From the cell containing the given text, extract its center point as (x, y) coordinate. 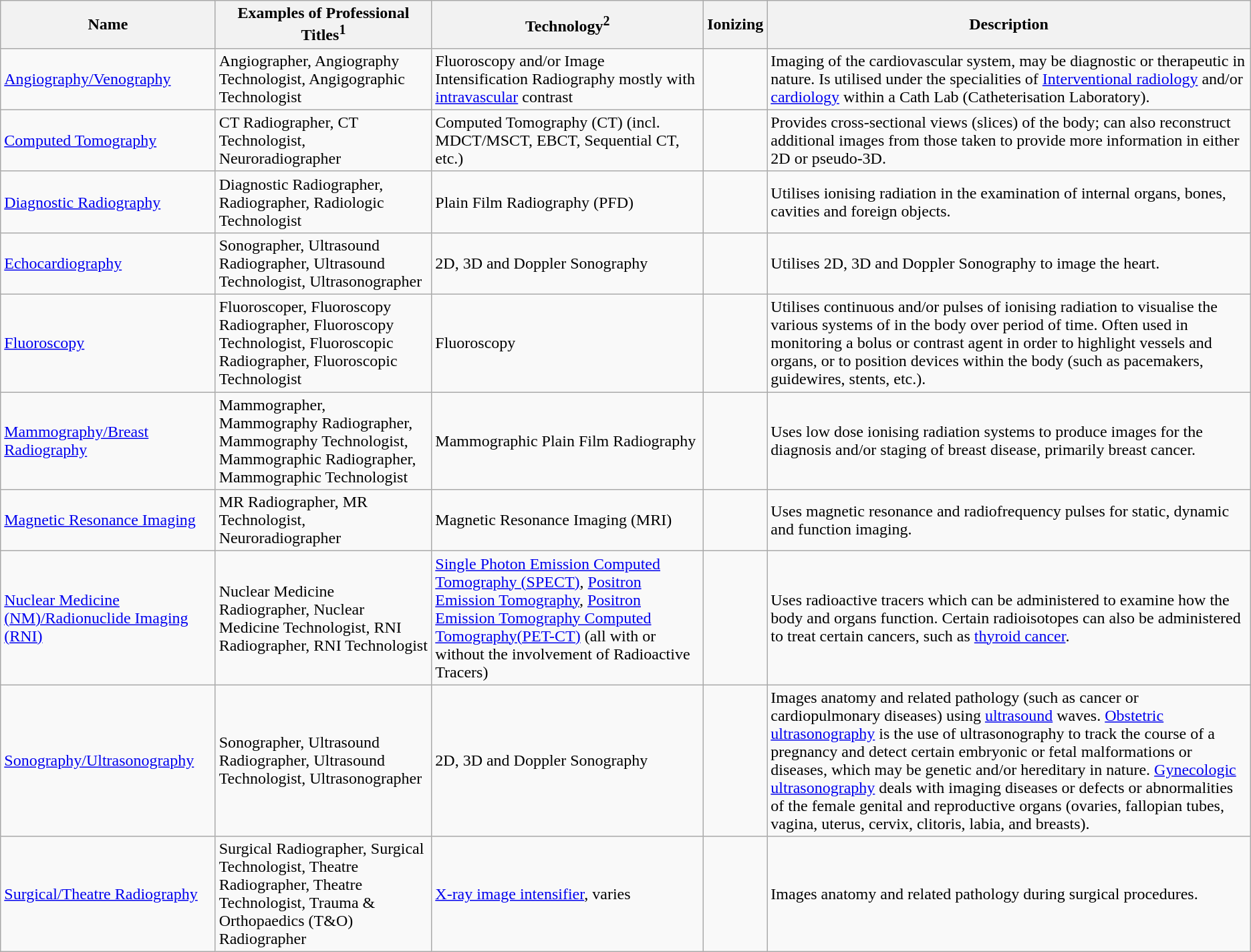
Diagnostic Radiographer, Radiographer, Radiologic Technologist (323, 202)
Mammography/Breast Radiography (108, 441)
Surgical/Theatre Radiography (108, 894)
Name (108, 25)
Fluoroscoper, Fluoroscopy Radiographer, Fluoroscopy Technologist, Fluoroscopic Radiographer, Fluoroscopic Technologist (323, 343)
MR Radiographer, MR Technologist, Neuroradiographer (323, 520)
Sonography/Ultrasonography (108, 760)
Uses low dose ionising radiation systems to produce images for the diagnosis and/or staging of breast disease, primarily breast cancer. (1009, 441)
Utilises 2D, 3D and Doppler Sonography to image the heart. (1009, 263)
X-ray image intensifier, varies (568, 894)
Plain Film Radiography (PFD) (568, 202)
Uses magnetic resonance and radiofrequency pulses for static, dynamic and function imaging. (1009, 520)
Ionizing (735, 25)
Magnetic Resonance Imaging (108, 520)
Angiography/Venography (108, 79)
Mammographer, Mammography Radiographer, Mammography Technologist, Mammographic Radiographer, Mammographic Technologist (323, 441)
Nuclear Medicine (NM)/Radionuclide Imaging (RNI) (108, 618)
Images anatomy and related pathology during surgical procedures. (1009, 894)
CT Radiographer, CT Technologist, Neuroradiographer (323, 140)
Description (1009, 25)
Nuclear Medicine Radiographer, Nuclear Medicine Technologist, RNI Radiographer, RNI Technologist (323, 618)
Fluoroscopy and/or Image Intensification Radiography mostly with intravascular contrast (568, 79)
Computed Tomography (108, 140)
Angiographer, Angiography Technologist, Angigographic Technologist (323, 79)
Diagnostic Radiography (108, 202)
Examples of Professional Titles1 (323, 25)
Surgical Radiographer, Surgical Technologist, Theatre Radiographer, Theatre Technologist, Trauma & Orthopaedics (T&O) Radiographer (323, 894)
Echocardiography (108, 263)
Computed Tomography (CT) (incl. MDCT/MSCT, EBCT, Sequential CT, etc.) (568, 140)
Mammographic Plain Film Radiography (568, 441)
Utilises ionising radiation in the examination of internal organs, bones, cavities and foreign objects. (1009, 202)
Magnetic Resonance Imaging (MRI) (568, 520)
Technology2 (568, 25)
